Extract the (X, Y) coordinate from the center of the cell holding the provided text.  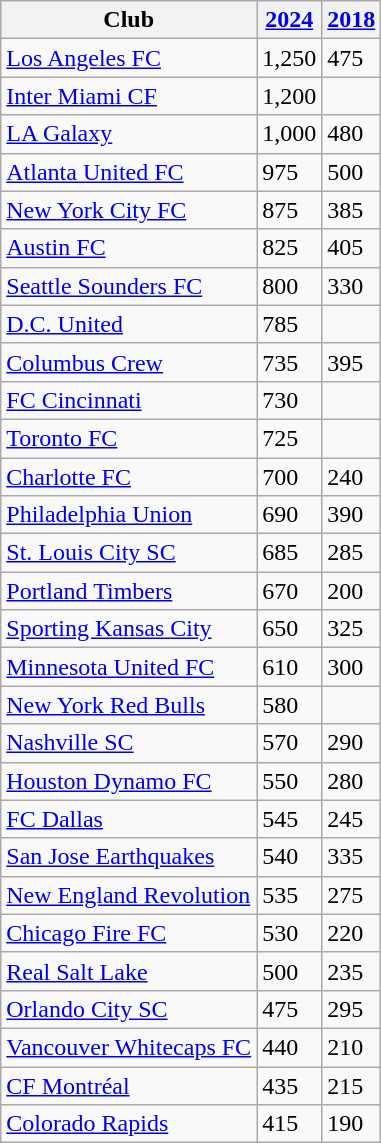
D.C. United (129, 324)
800 (290, 286)
330 (352, 286)
540 (290, 857)
2024 (290, 20)
LA Galaxy (129, 134)
550 (290, 781)
670 (290, 591)
975 (290, 172)
2018 (352, 20)
440 (290, 1047)
Club (129, 20)
Toronto FC (129, 438)
725 (290, 438)
Los Angeles FC (129, 58)
New York City FC (129, 210)
335 (352, 857)
Philadelphia Union (129, 515)
395 (352, 362)
Orlando City SC (129, 1009)
Colorado Rapids (129, 1124)
685 (290, 553)
700 (290, 477)
CF Montréal (129, 1085)
385 (352, 210)
730 (290, 400)
390 (352, 515)
290 (352, 743)
580 (290, 705)
1,000 (290, 134)
Minnesota United FC (129, 667)
Nashville SC (129, 743)
610 (290, 667)
405 (352, 248)
Houston Dynamo FC (129, 781)
650 (290, 629)
435 (290, 1085)
220 (352, 933)
Charlotte FC (129, 477)
New England Revolution (129, 895)
275 (352, 895)
825 (290, 248)
285 (352, 553)
Chicago Fire FC (129, 933)
245 (352, 819)
Inter Miami CF (129, 96)
480 (352, 134)
Portland Timbers (129, 591)
875 (290, 210)
FC Dallas (129, 819)
235 (352, 971)
325 (352, 629)
570 (290, 743)
785 (290, 324)
New York Red Bulls (129, 705)
1,250 (290, 58)
690 (290, 515)
Atlanta United FC (129, 172)
Columbus Crew (129, 362)
415 (290, 1124)
300 (352, 667)
Real Salt Lake (129, 971)
San Jose Earthquakes (129, 857)
200 (352, 591)
St. Louis City SC (129, 553)
Sporting Kansas City (129, 629)
295 (352, 1009)
240 (352, 477)
545 (290, 819)
535 (290, 895)
215 (352, 1085)
210 (352, 1047)
735 (290, 362)
Seattle Sounders FC (129, 286)
1,200 (290, 96)
Austin FC (129, 248)
280 (352, 781)
Vancouver Whitecaps FC (129, 1047)
530 (290, 933)
FC Cincinnati (129, 400)
190 (352, 1124)
